Scan for the cell matching the given text and deliver its (x, y) coordinate at center. 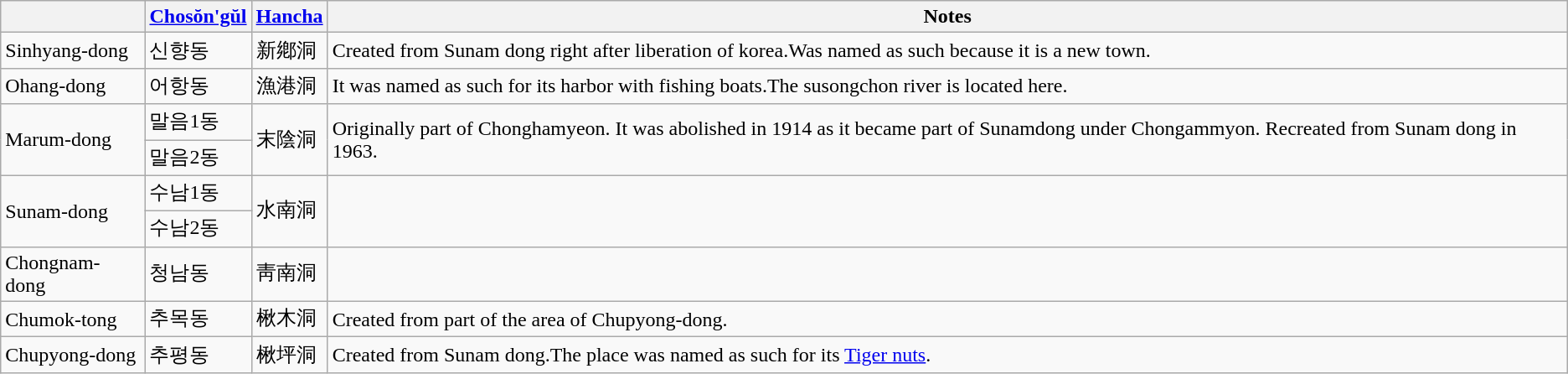
Notes (947, 17)
신향동 (198, 50)
水南洞 (290, 211)
Chumok-tong (73, 319)
어항동 (198, 86)
Sinhyang-dong (73, 50)
수남1동 (198, 193)
Created from part of the area of Chupyong-dong. (947, 319)
靑南洞 (290, 273)
It was named as such for its harbor with fishing boats.The susongchon river is located here. (947, 86)
Created from Sunam dong.The place was named as such for its Tiger nuts. (947, 356)
Chosŏn'gŭl (198, 17)
말음1동 (198, 122)
추평동 (198, 356)
楸木洞 (290, 319)
漁港洞 (290, 86)
Chongnam-dong (73, 273)
수남2동 (198, 230)
末陰洞 (290, 139)
Ohang-dong (73, 86)
Marum-dong (73, 139)
Created from Sunam dong right after liberation of korea.Was named as such because it is a new town. (947, 50)
Sunam-dong (73, 211)
Originally part of Chonghamyeon. It was abolished in 1914 as it became part of Sunamdong under Chongammyon. Recreated from Sunam dong in 1963. (947, 139)
청남동 (198, 273)
Hancha (290, 17)
말음2동 (198, 158)
新鄕洞 (290, 50)
Chupyong-dong (73, 356)
추목동 (198, 319)
楸坪洞 (290, 356)
